Search for the cell housing the specified text and yield its (X, Y) center coordinate. 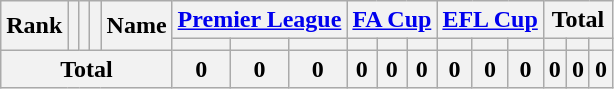
EFL Cup (490, 20)
Rank (34, 26)
FA Cup (392, 20)
Premier League (260, 20)
Name (136, 26)
